Determine the [x, y] coordinate at the center of the cell enclosing the given text.  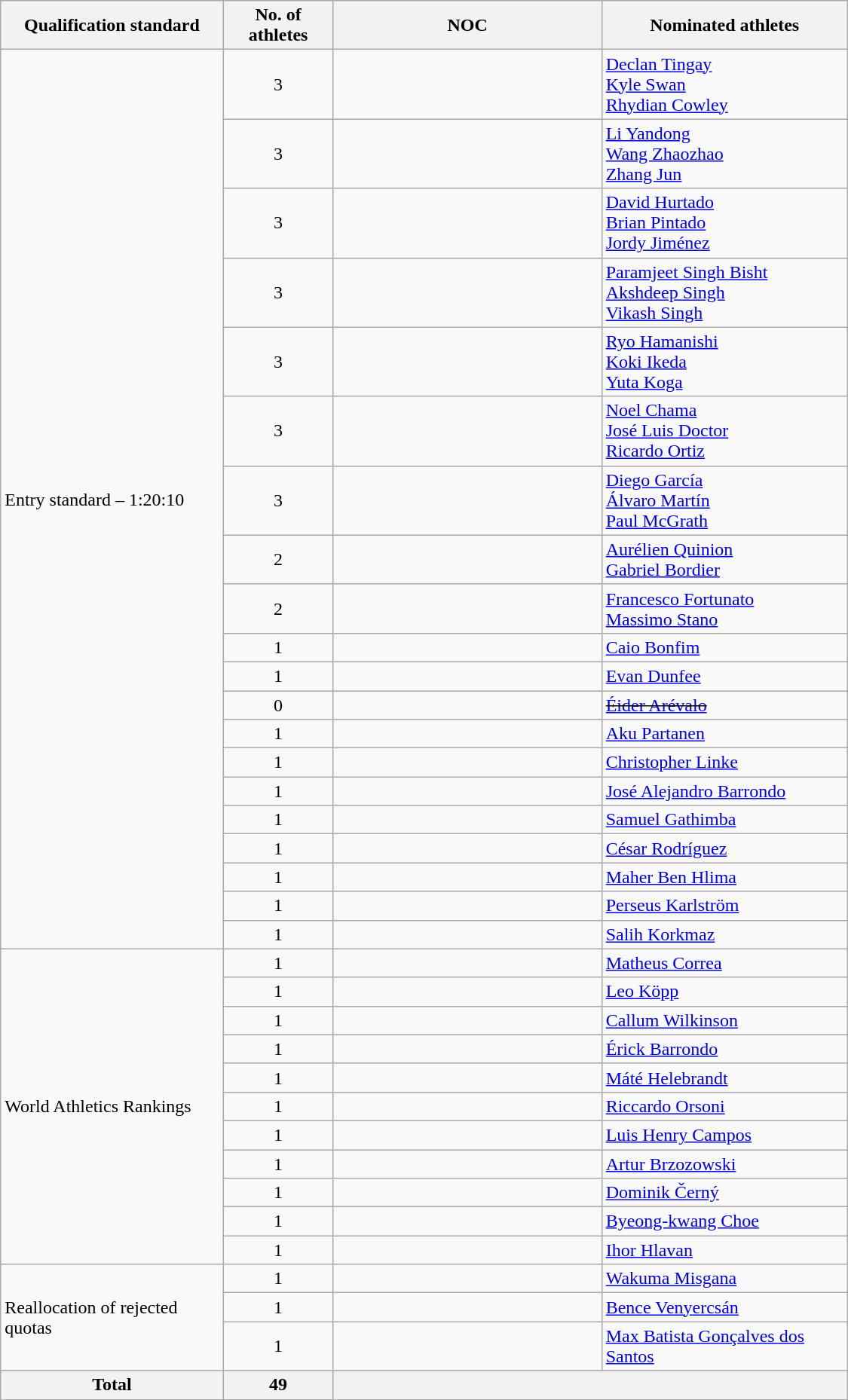
César Rodríguez [724, 848]
Ihor Hlavan [724, 1250]
World Athletics Rankings [112, 1106]
49 [278, 1385]
José Alejandro Barrondo [724, 791]
Matheus Correa [724, 963]
Callum Wilkinson [724, 1020]
No. of athletes [278, 26]
Bence Venyercsán [724, 1307]
Francesco FortunatoMassimo Stano [724, 609]
Maher Ben Hlima [724, 877]
NOC [467, 26]
Riccardo Orsoni [724, 1106]
Qualification standard [112, 26]
Luis Henry Campos [724, 1135]
Total [112, 1385]
Leo Köpp [724, 992]
Salih Korkmaz [724, 934]
Wakuma Misgana [724, 1279]
Paramjeet Singh BishtAkshdeep SinghVikash Singh [724, 292]
Samuel Gathimba [724, 820]
Declan TingayKyle SwanRhydian Cowley [724, 84]
Noel ChamaJosé Luis DoctorRicardo Ortiz [724, 431]
Diego GarcíaÁlvaro MartínPaul McGrath [724, 500]
Perseus Karlström [724, 906]
Máté Helebrandt [724, 1078]
Aku Partanen [724, 734]
Caio Bonfim [724, 647]
Reallocation of rejected quotas [112, 1317]
Evan Dunfee [724, 676]
Éider Arévalo [724, 705]
Ryo HamanishiKoki IkedaYuta Koga [724, 362]
Nominated athletes [724, 26]
Li YandongWang ZhaozhaoZhang Jun [724, 154]
Artur Brzozowski [724, 1164]
Max Batista Gonçalves dos Santos [724, 1346]
Entry standard – 1:20:10 [112, 499]
0 [278, 705]
Aurélien QuinionGabriel Bordier [724, 559]
Byeong-kwang Choe [724, 1221]
David HurtadoBrian PintadoJordy Jiménez [724, 223]
Érick Barrondo [724, 1049]
Christopher Linke [724, 763]
Dominik Černý [724, 1193]
